Identify which cell holds the provided text, then report its (X, Y) central coordinate. 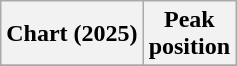
Chart (2025) (72, 34)
Peakposition (189, 34)
